For the text-containing cell, return its midpoint in [X, Y] coordinate format. 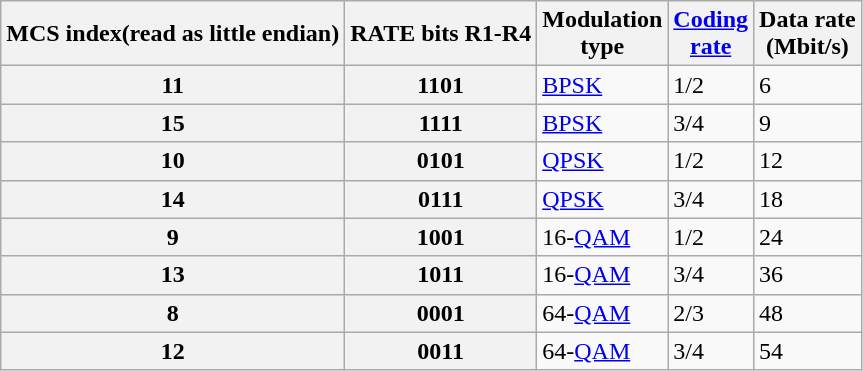
2/3 [711, 313]
48 [808, 313]
MCS index(read as little endian) [173, 34]
54 [808, 351]
24 [808, 237]
10 [173, 161]
15 [173, 123]
RATE bits R1-R4 [441, 34]
0101 [441, 161]
6 [808, 85]
Modulationtype [602, 34]
36 [808, 275]
1001 [441, 237]
11 [173, 85]
13 [173, 275]
1101 [441, 85]
Data rate(Mbit/s) [808, 34]
14 [173, 199]
0011 [441, 351]
0111 [441, 199]
1011 [441, 275]
1111 [441, 123]
Codingrate [711, 34]
0001 [441, 313]
18 [808, 199]
8 [173, 313]
